Return (X, Y) of the center of cell containing provided text 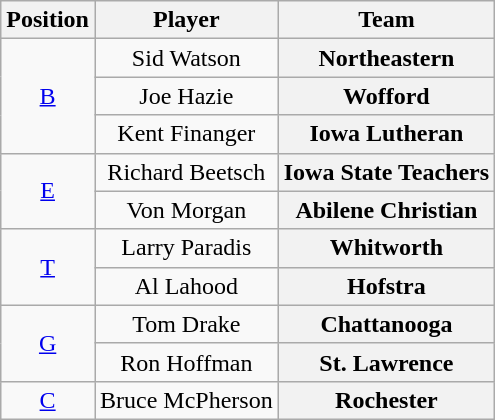
Northeastern (386, 58)
Whitworth (386, 248)
Larry Paradis (186, 248)
Player (186, 20)
Von Morgan (186, 210)
B (48, 96)
Iowa Lutheran (386, 134)
Al Lahood (186, 286)
Kent Finanger (186, 134)
T (48, 267)
Joe Hazie (186, 96)
G (48, 343)
Ron Hoffman (186, 362)
Iowa State Teachers (386, 172)
St. Lawrence (386, 362)
Tom Drake (186, 324)
Bruce McPherson (186, 400)
Rochester (386, 400)
Team (386, 20)
E (48, 191)
Hofstra (386, 286)
Sid Watson (186, 58)
Position (48, 20)
Abilene Christian (386, 210)
C (48, 400)
Wofford (386, 96)
Richard Beetsch (186, 172)
Chattanooga (386, 324)
